Find where the given text appears and provide that cell's center as (x, y) coordinate. 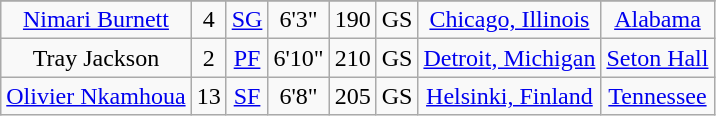
6'10" (298, 58)
2 (208, 58)
6'8" (298, 96)
Tray Jackson (96, 58)
Tennessee (658, 96)
Chicago, Illinois (510, 20)
190 (352, 20)
Helsinki, Finland (510, 96)
13 (208, 96)
Olivier Nkamhoua (96, 96)
205 (352, 96)
210 (352, 58)
Detroit, Michigan (510, 58)
SG (247, 20)
4 (208, 20)
SF (247, 96)
Seton Hall (658, 58)
Alabama (658, 20)
Nimari Burnett (96, 20)
6'3" (298, 20)
PF (247, 58)
